Capture the cell that displays the provided text and extract its [x, y] central coordinate. 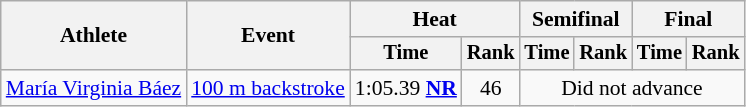
María Virginia Báez [94, 88]
46 [491, 88]
Athlete [94, 36]
Heat [435, 19]
Semifinal [575, 19]
1:05.39 NR [406, 88]
100 m backstroke [268, 88]
Event [268, 36]
Final [688, 19]
Did not advance [632, 88]
